Determine the [x, y] coordinate at the center of the cell enclosing the given text.  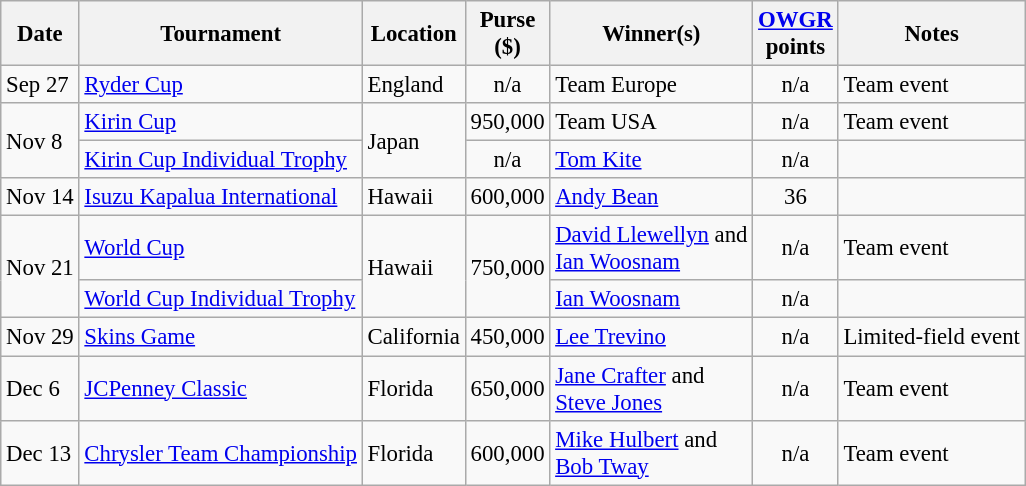
Japan [414, 140]
Tournament [220, 34]
Mike Hulbert and Bob Tway [652, 452]
36 [796, 197]
Dec 6 [40, 388]
Location [414, 34]
David Llewellyn and Ian Woosnam [652, 248]
Team Europe [652, 85]
Andy Bean [652, 197]
World Cup Individual Trophy [220, 299]
Ian Woosnam [652, 299]
750,000 [508, 267]
Sep 27 [40, 85]
950,000 [508, 122]
Lee Trevino [652, 337]
JCPenney Classic [220, 388]
Date [40, 34]
Limited-field event [932, 337]
Winner(s) [652, 34]
OWGRpoints [796, 34]
Nov 21 [40, 267]
Nov 14 [40, 197]
Team USA [652, 122]
Jane Crafter and Steve Jones [652, 388]
Skins Game [220, 337]
Nov 8 [40, 140]
Kirin Cup [220, 122]
450,000 [508, 337]
Purse($) [508, 34]
Tom Kite [652, 160]
Isuzu Kapalua International [220, 197]
California [414, 337]
Dec 13 [40, 452]
World Cup [220, 248]
Kirin Cup Individual Trophy [220, 160]
Chrysler Team Championship [220, 452]
England [414, 85]
Notes [932, 34]
Nov 29 [40, 337]
Ryder Cup [220, 85]
650,000 [508, 388]
